Locate the cell with the specified text and output its (x, y) center coordinate. 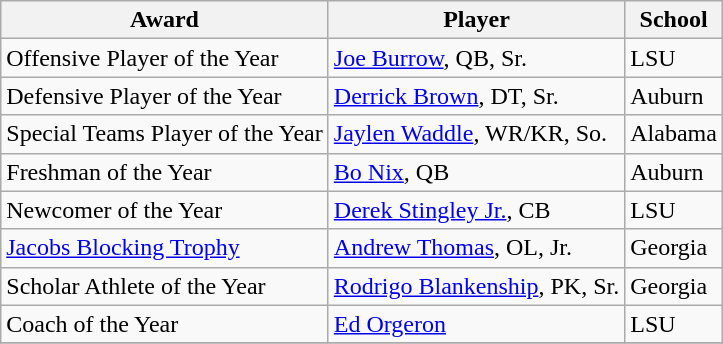
Player (476, 20)
Rodrigo Blankenship, PK, Sr. (476, 286)
Scholar Athlete of the Year (165, 286)
Jacobs Blocking Trophy (165, 248)
Bo Nix, QB (476, 172)
Ed Orgeron (476, 324)
Andrew Thomas, OL, Jr. (476, 248)
Derek Stingley Jr., CB (476, 210)
Coach of the Year (165, 324)
Jaylen Waddle, WR/KR, So. (476, 134)
Alabama (674, 134)
Defensive Player of the Year (165, 96)
Offensive Player of the Year (165, 58)
Award (165, 20)
Special Teams Player of the Year (165, 134)
Freshman of the Year (165, 172)
Newcomer of the Year (165, 210)
School (674, 20)
Joe Burrow, QB, Sr. (476, 58)
Derrick Brown, DT, Sr. (476, 96)
